Detect which cell encompasses the target text, then output its [X, Y] center coordinate. 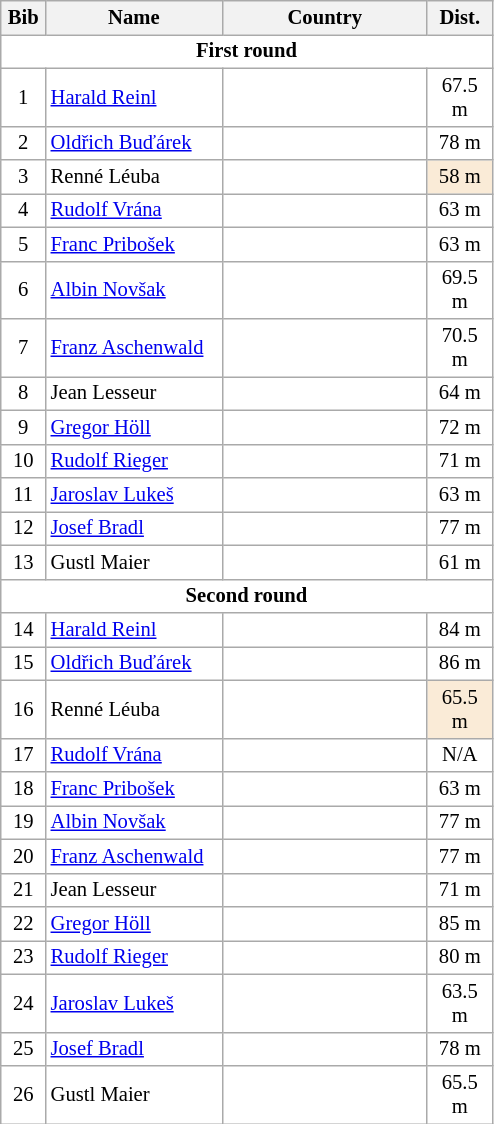
85 m [460, 923]
67.5 m [460, 97]
15 [24, 663]
58 m [460, 177]
N/A [460, 755]
5 [24, 244]
64 m [460, 393]
21 [24, 890]
9 [24, 427]
25 [24, 1049]
First round [246, 51]
11 [24, 495]
2 [24, 143]
3 [24, 177]
22 [24, 923]
26 [24, 1095]
72 m [460, 427]
63.5 m [460, 1003]
1 [24, 97]
7 [24, 347]
17 [24, 755]
10 [24, 461]
24 [24, 1003]
Name [134, 17]
6 [24, 290]
8 [24, 393]
23 [24, 957]
Second round [246, 596]
19 [24, 822]
84 m [460, 629]
18 [24, 789]
80 m [460, 957]
16 [24, 709]
69.5 m [460, 290]
20 [24, 856]
Bib [24, 17]
Dist. [460, 17]
61 m [460, 562]
Country [324, 17]
70.5 m [460, 347]
86 m [460, 663]
14 [24, 629]
4 [24, 210]
13 [24, 562]
12 [24, 528]
